Locate the cell with the specified text and output its (x, y) center coordinate. 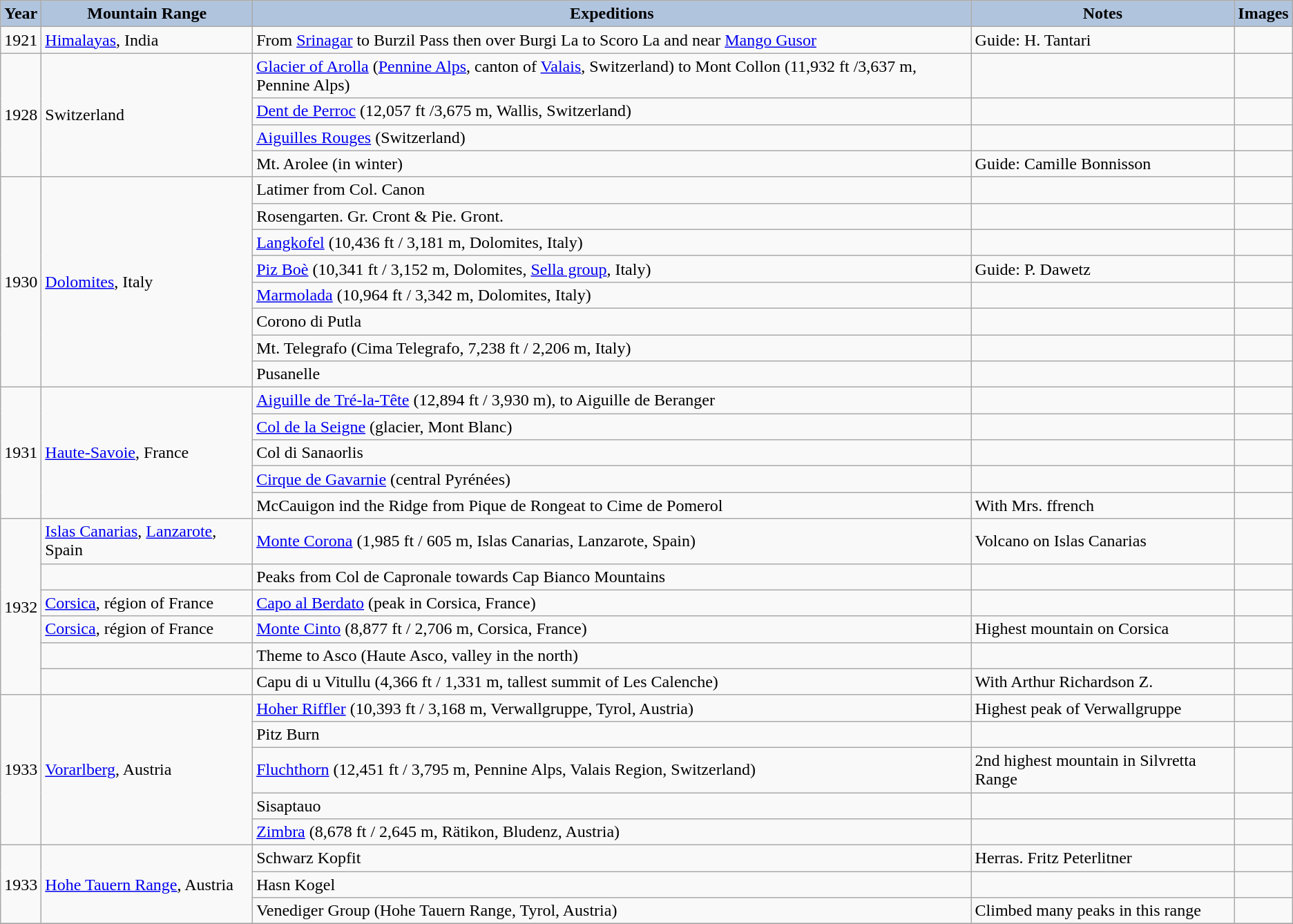
Images (1263, 14)
Col de la Seigne (glacier, Mont Blanc) (612, 427)
Langkofel (10,436 ft / 3,181 m, Dolomites, Italy) (612, 242)
McCauigon ind the Ridge from Pique de Rongeat to Cime de Pomerol (612, 506)
Highest peak of Verwallgruppe (1102, 708)
Volcano on Islas Canarias (1102, 541)
Guide: P. Dawetz (1102, 269)
1921 (21, 40)
Herras. Fritz Peterlitner (1102, 858)
Pusanelle (612, 374)
2nd highest mountain in Silvretta Range (1102, 769)
Climbed many peaks in this range (1102, 911)
Peaks from Col de Capronale towards Cap Bianco Mountains (612, 577)
Hoher Riffler (10,393 ft / 3,168 m, Verwallgruppe, Tyrol, Austria) (612, 708)
Vorarlberg, Austria (147, 769)
Latimer from Col. Canon (612, 190)
Pitz Burn (612, 734)
Haute-Savoie, France (147, 453)
Notes (1102, 14)
With Arthur Richardson Z. (1102, 682)
Piz Boè (10,341 ft / 3,152 m, Dolomites, Sella group, Italy) (612, 269)
Switzerland (147, 115)
Capu di u Vitullu (4,366 ft / 1,331 m, tallest summit of Les Calenche) (612, 682)
Himalayas, India (147, 40)
Marmolada (10,964 ft / 3,342 m, Dolomites, Italy) (612, 295)
Monte Cinto (8,877 ft / 2,706 m, Corsica, France) (612, 629)
Col di Sanaorlis (612, 453)
Highest mountain on Corsica (1102, 629)
Islas Canarias, Lanzarote, Spain (147, 541)
Glacier of Arolla (Pennine Alps, canton of Valais, Switzerland) to Mont Collon (11,932 ft /3,637 m, Pennine Alps) (612, 76)
Dent de Perroc (12,057 ft /3,675 m, Wallis, Switzerland) (612, 111)
Hohe Tauern Range, Austria (147, 885)
1928 (21, 115)
Expeditions (612, 14)
Aiguilles Rouges (Switzerland) (612, 137)
Cirque de Gavarnie (central Pyrénées) (612, 479)
From Srinagar to Burzil Pass then over Burgi La to Scoro La and near Mango Gusor (612, 40)
With Mrs. ffrench (1102, 506)
Zimbra (8,678 ft / 2,645 m, Rätikon, Bludenz, Austria) (612, 832)
Mt. Arolee (in winter) (612, 164)
Mountain Range (147, 14)
Rosengarten. Gr. Cront & Pie. Gront. (612, 216)
Guide: H. Tantari (1102, 40)
Guide: Camille Bonnisson (1102, 164)
Dolomites, Italy (147, 282)
Fluchthorn (12,451 ft / 3,795 m, Pennine Alps, Valais Region, Switzerland) (612, 769)
Corono di Putla (612, 321)
Aiguille de Tré-la-Tête (12,894 ft / 3,930 m), to Aiguille de Beranger (612, 401)
Year (21, 14)
Theme to Asco (Haute Asco, valley in the north) (612, 655)
Monte Corona (1,985 ft / 605 m, Islas Canarias, Lanzarote, Spain) (612, 541)
1931 (21, 453)
Schwarz Kopfit (612, 858)
Venediger Group (Hohe Tauern Range, Tyrol, Austria) (612, 911)
1930 (21, 282)
Hasn Kogel (612, 885)
Sisaptauo (612, 806)
1932 (21, 606)
Capo al Berdato (peak in Corsica, France) (612, 603)
Mt. Telegrafo (Cima Telegrafo, 7,238 ft / 2,206 m, Italy) (612, 347)
